Output the [x, y] coordinate of the center of the cell containing the given text.  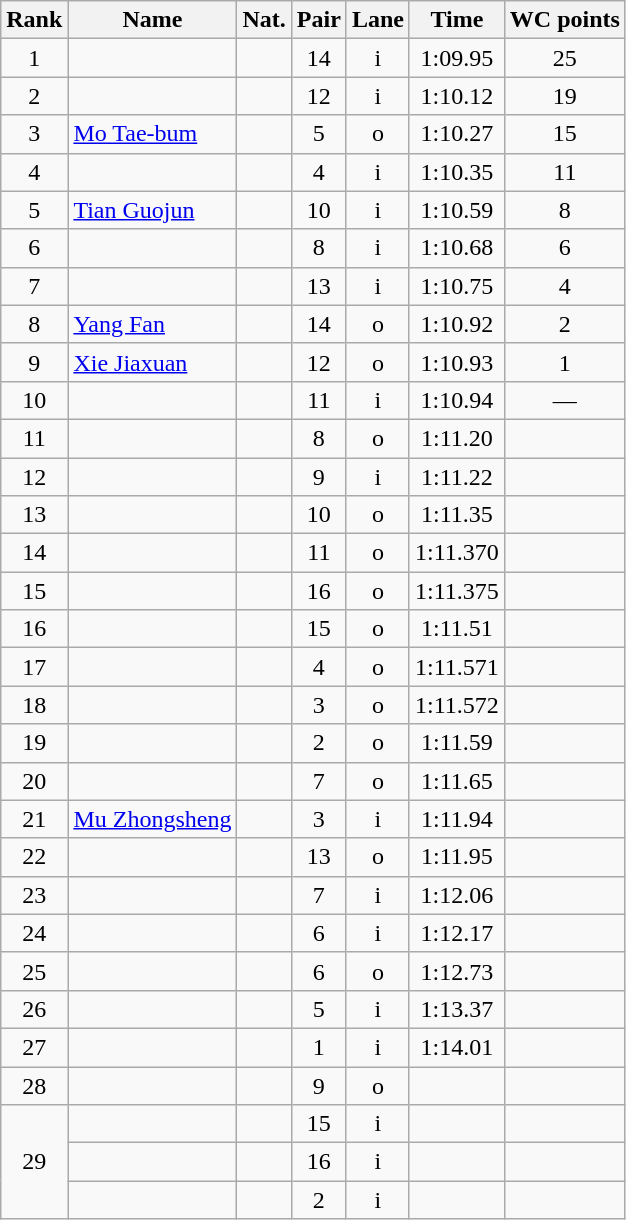
24 [34, 933]
23 [34, 895]
1:12.06 [456, 895]
1:10.93 [456, 362]
1:11.572 [456, 705]
— [564, 400]
1:11.94 [456, 819]
1:13.37 [456, 1009]
Mu Zhongsheng [152, 819]
1:11.370 [456, 553]
1:10.12 [456, 96]
Pair [318, 20]
1:11.375 [456, 591]
Tian Guojun [152, 210]
Time [456, 20]
Nat. [264, 20]
29 [34, 1162]
22 [34, 857]
Lane [378, 20]
1:11.59 [456, 743]
1:10.35 [456, 172]
26 [34, 1009]
Yang Fan [152, 324]
1:10.92 [456, 324]
1:09.95 [456, 58]
1:12.17 [456, 933]
1:11.65 [456, 781]
1:11.20 [456, 438]
1:11.51 [456, 629]
28 [34, 1085]
20 [34, 781]
1:10.94 [456, 400]
21 [34, 819]
WC points [564, 20]
27 [34, 1047]
1:10.75 [456, 286]
1:10.27 [456, 134]
18 [34, 705]
Mo Tae-bum [152, 134]
1:11.35 [456, 515]
Name [152, 20]
1:11.95 [456, 857]
Rank [34, 20]
Xie Jiaxuan [152, 362]
17 [34, 667]
1:10.68 [456, 248]
1:12.73 [456, 971]
1:11.571 [456, 667]
1:11.22 [456, 477]
1:10.59 [456, 210]
1:14.01 [456, 1047]
